Identify which cell holds the provided text, then report its [x, y] central coordinate. 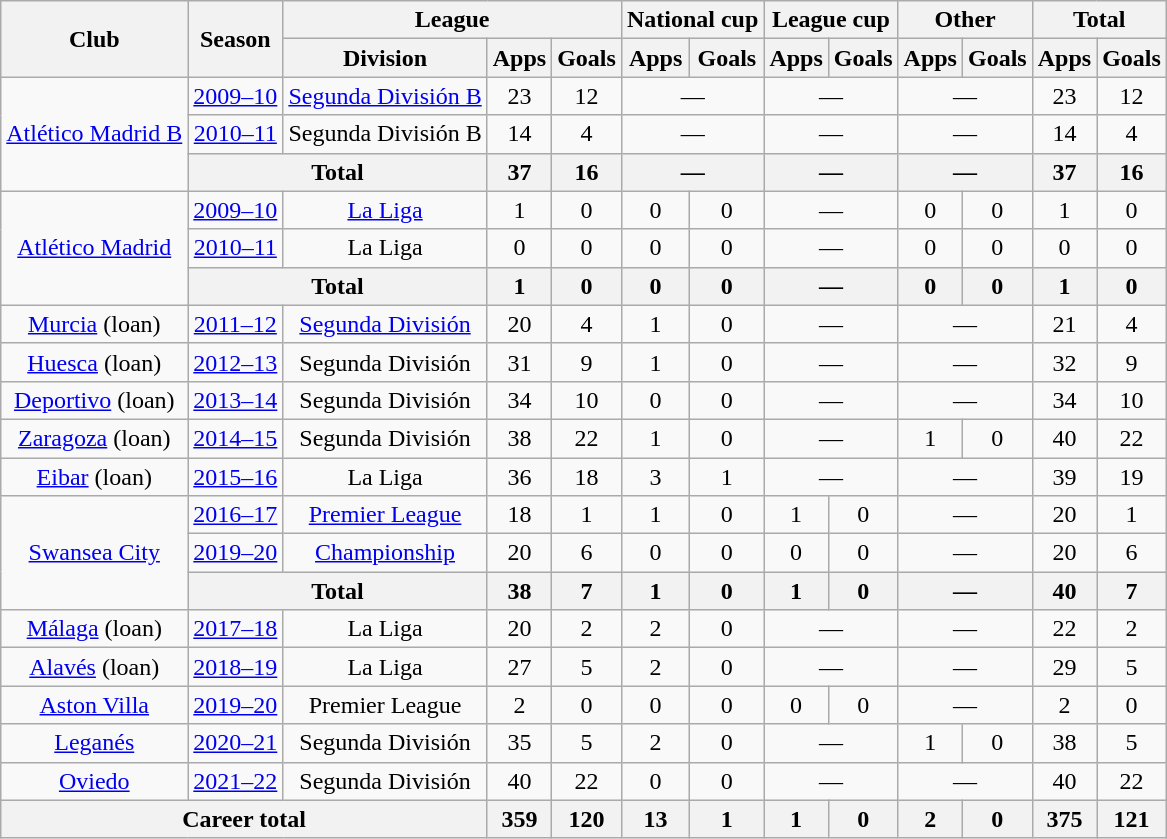
Zaragoza (loan) [94, 438]
35 [519, 743]
375 [1064, 819]
2015–16 [236, 477]
29 [1064, 667]
2021–22 [236, 781]
Swansea City [94, 553]
359 [519, 819]
Deportivo (loan) [94, 400]
27 [519, 667]
Oviedo [94, 781]
Atlético Madrid B [94, 134]
Championship [385, 553]
Career total [244, 819]
Other [965, 20]
2018–19 [236, 667]
Season [236, 39]
21 [1064, 324]
120 [587, 819]
2013–14 [236, 400]
3 [655, 477]
National cup [692, 20]
2016–17 [236, 515]
Club [94, 39]
Eibar (loan) [94, 477]
2011–12 [236, 324]
Alavés (loan) [94, 667]
Huesca (loan) [94, 362]
League cup [831, 20]
2014–15 [236, 438]
Málaga (loan) [94, 629]
Division [385, 58]
31 [519, 362]
39 [1064, 477]
2020–21 [236, 743]
Atlético Madrid [94, 248]
13 [655, 819]
Leganés [94, 743]
2012–13 [236, 362]
19 [1132, 477]
Murcia (loan) [94, 324]
League [452, 20]
36 [519, 477]
Aston Villa [94, 705]
2017–18 [236, 629]
121 [1132, 819]
32 [1064, 362]
